Output the [x, y] coordinate of the center of the cell containing the given text.  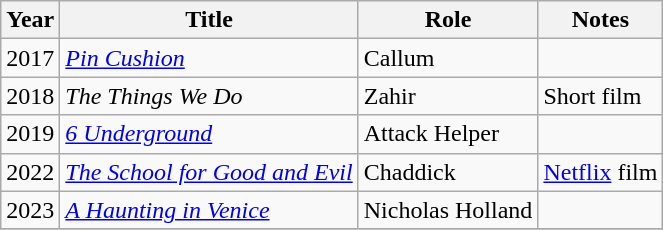
Pin Cushion [209, 58]
Chaddick [448, 172]
Year [30, 20]
Attack Helper [448, 134]
Callum [448, 58]
Short film [600, 96]
Title [209, 20]
Notes [600, 20]
Nicholas Holland [448, 210]
The School for Good and Evil [209, 172]
2023 [30, 210]
2022 [30, 172]
6 Underground [209, 134]
The Things We Do [209, 96]
2019 [30, 134]
A Haunting in Venice [209, 210]
Role [448, 20]
Zahir [448, 96]
Netflix film [600, 172]
2017 [30, 58]
2018 [30, 96]
